Return [x, y] of the center of cell containing provided text 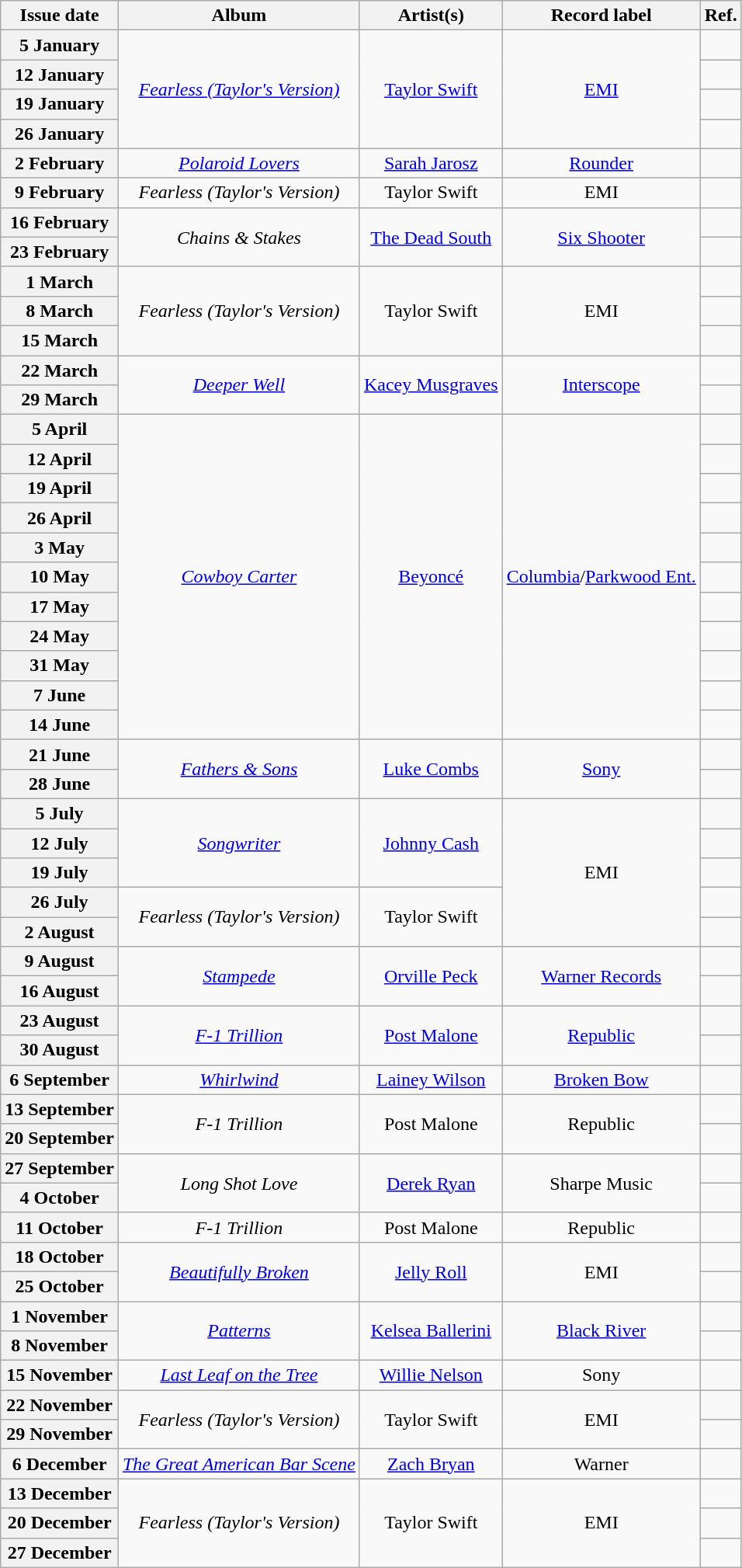
20 December [60, 1523]
The Great American Bar Scene [239, 1464]
2 February [60, 163]
22 March [60, 370]
13 September [60, 1109]
15 November [60, 1375]
30 August [60, 1050]
Beyoncé [431, 578]
Rounder [601, 163]
29 March [60, 400]
16 February [60, 222]
The Dead South [431, 237]
1 November [60, 1316]
26 April [60, 518]
Interscope [601, 385]
9 August [60, 961]
29 November [60, 1434]
Kelsea Ballerini [431, 1331]
8 March [60, 311]
Jelly Roll [431, 1271]
Patterns [239, 1331]
3 May [60, 548]
Album [239, 16]
19 April [60, 488]
Sharpe Music [601, 1183]
Orville Peck [431, 976]
18 October [60, 1257]
Issue date [60, 16]
14 June [60, 725]
17 May [60, 607]
8 November [60, 1346]
26 January [60, 134]
Polaroid Lovers [239, 163]
4 October [60, 1198]
20 September [60, 1139]
Luke Combs [431, 769]
26 July [60, 902]
13 December [60, 1493]
28 June [60, 784]
19 January [60, 104]
11 October [60, 1227]
Six Shooter [601, 237]
6 December [60, 1464]
16 August [60, 991]
5 July [60, 813]
15 March [60, 340]
Beautifully Broken [239, 1271]
Warner Records [601, 976]
Zach Bryan [431, 1464]
Long Shot Love [239, 1183]
27 December [60, 1552]
Columbia/Parkwood Ent. [601, 578]
Broken Bow [601, 1080]
27 September [60, 1168]
Chains & Stakes [239, 237]
5 April [60, 429]
Last Leaf on the Tree [239, 1375]
24 May [60, 636]
21 June [60, 754]
Whirlwind [239, 1080]
Warner [601, 1464]
31 May [60, 666]
Black River [601, 1331]
10 May [60, 577]
9 February [60, 193]
Record label [601, 16]
Ref. [720, 16]
23 February [60, 252]
Songwriter [239, 843]
22 November [60, 1405]
Willie Nelson [431, 1375]
2 August [60, 932]
Deeper Well [239, 385]
Artist(s) [431, 16]
Stampede [239, 976]
Lainey Wilson [431, 1080]
7 June [60, 695]
19 July [60, 873]
Cowboy Carter [239, 578]
Johnny Cash [431, 843]
12 January [60, 75]
Derek Ryan [431, 1183]
Kacey Musgraves [431, 385]
1 March [60, 281]
6 September [60, 1080]
Fathers & Sons [239, 769]
Sarah Jarosz [431, 163]
23 August [60, 1020]
5 January [60, 45]
12 April [60, 459]
25 October [60, 1286]
12 July [60, 843]
